Pinpoint the cell where the given text exists, returning its [X, Y] midpoint coordinate. 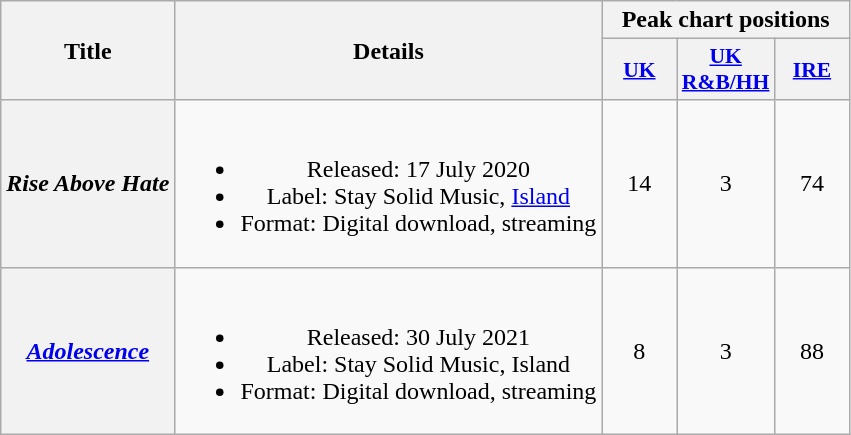
Released: 17 July 2020Label: Stay Solid Music, IslandFormat: Digital download, streaming [388, 184]
Adolescence [88, 350]
74 [812, 184]
Peak chart positions [726, 20]
Details [388, 50]
UKR&B/HH [726, 70]
UK [640, 70]
88 [812, 350]
Title [88, 50]
14 [640, 184]
8 [640, 350]
IRE [812, 70]
Rise Above Hate [88, 184]
Released: 30 July 2021Label: Stay Solid Music, IslandFormat: Digital download, streaming [388, 350]
